Detect which cell encompasses the target text, then output its (X, Y) center coordinate. 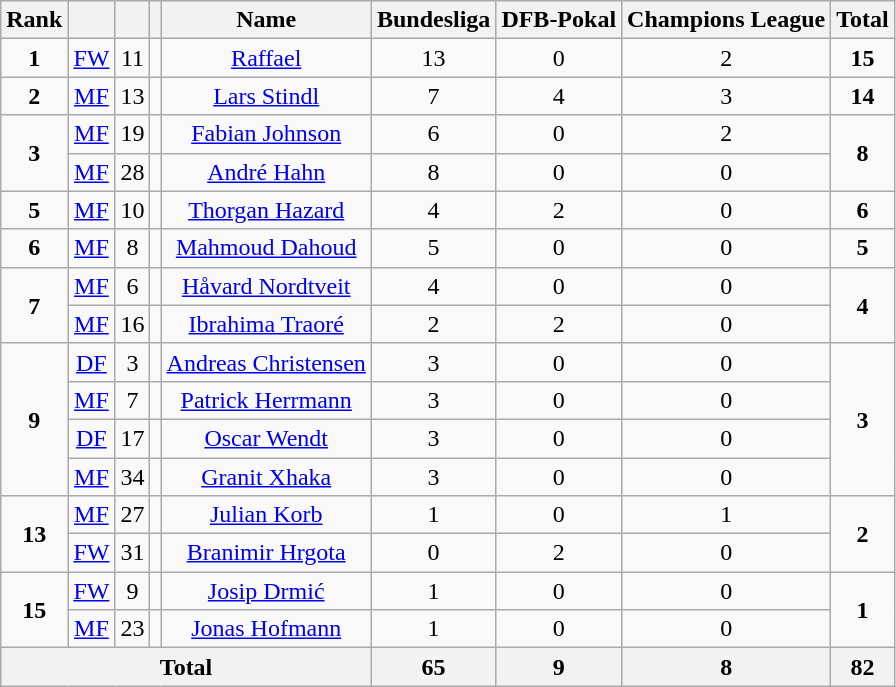
Andreas Christensen (266, 362)
Raffael (266, 58)
DFB-Pokal (559, 20)
19 (132, 134)
Ibrahima Traoré (266, 324)
82 (863, 667)
10 (132, 210)
Oscar Wendt (266, 438)
André Hahn (266, 172)
Håvard Nordtveit (266, 286)
11 (132, 58)
17 (132, 438)
27 (132, 515)
23 (132, 629)
65 (433, 667)
34 (132, 477)
Josip Drmić (266, 591)
Julian Korb (266, 515)
14 (863, 96)
Thorgan Hazard (266, 210)
Rank (34, 20)
Granit Xhaka (266, 477)
Lars Stindl (266, 96)
Name (266, 20)
Branimir Hrgota (266, 553)
Jonas Hofmann (266, 629)
16 (132, 324)
28 (132, 172)
Champions League (726, 20)
Mahmoud Dahoud (266, 248)
Fabian Johnson (266, 134)
Patrick Herrmann (266, 400)
31 (132, 553)
Bundesliga (433, 20)
